Provide the [x, y] coordinate of the cell's center where the given text is located.  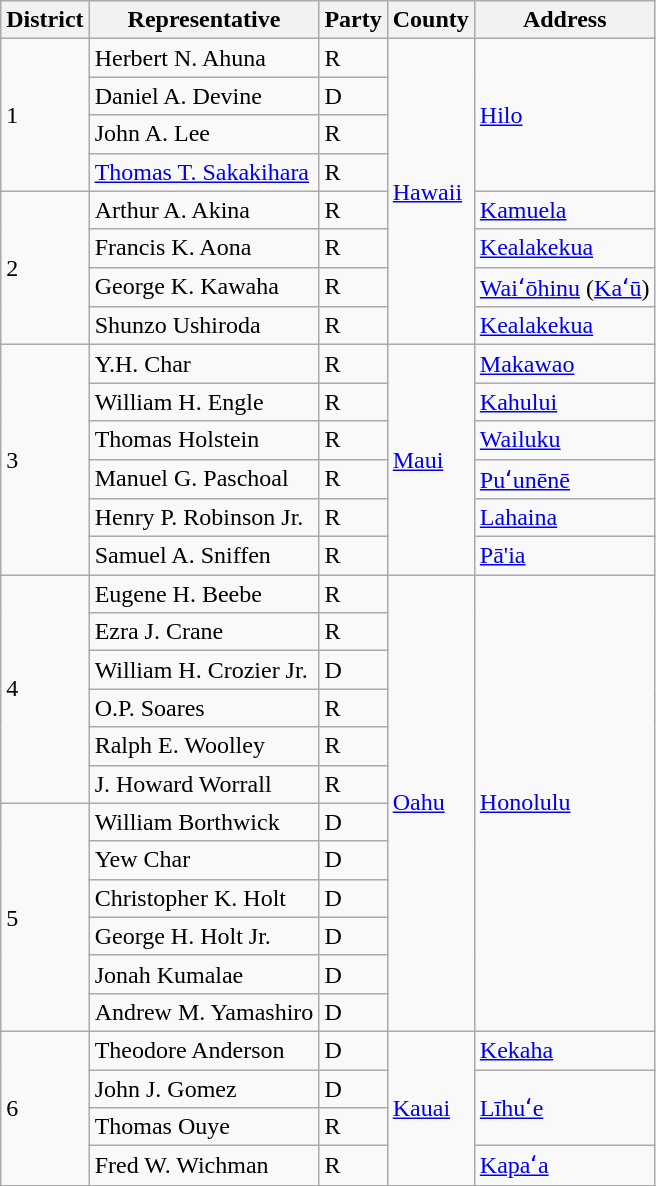
Jonah Kumalae [204, 974]
District [45, 20]
J. Howard Worrall [204, 784]
Thomas Ouye [204, 1127]
Samuel A. Sniffen [204, 556]
Manuel G. Paschoal [204, 479]
Ezra J. Crane [204, 632]
John A. Lee [204, 134]
Kapaʻa [564, 1166]
Makawao [564, 364]
Herbert N. Ahuna [204, 58]
Honolulu [564, 804]
4 [45, 689]
Kamuela [564, 210]
Thomas T. Sakakihara [204, 172]
Kahului [564, 402]
County [430, 20]
Maui [430, 460]
Arthur A. Akina [204, 210]
Y.H. Char [204, 364]
Hawaii [430, 192]
Francis K. Aona [204, 248]
George K. Kawaha [204, 287]
Eugene H. Beebe [204, 594]
Yew Char [204, 860]
Thomas Holstein [204, 440]
William H. Engle [204, 402]
Hilo [564, 115]
William H. Crozier Jr. [204, 670]
Oahu [430, 804]
Christopher K. Holt [204, 898]
3 [45, 460]
Henry P. Robinson Jr. [204, 518]
William Borthwick [204, 822]
Andrew M. Yamashiro [204, 1012]
George H. Holt Jr. [204, 936]
Līhuʻe [564, 1108]
Ralph E. Woolley [204, 746]
Daniel A. Devine [204, 96]
O.P. Soares [204, 708]
Fred W. Wichman [204, 1166]
Kekaha [564, 1050]
Party [353, 20]
Pā'ia [564, 556]
Address [564, 20]
Theodore Anderson [204, 1050]
5 [45, 917]
Puʻunēnē [564, 479]
Representative [204, 20]
1 [45, 115]
2 [45, 268]
Waiʻōhinu (Kaʻū) [564, 287]
Wailuku [564, 440]
John J. Gomez [204, 1089]
Lahaina [564, 518]
Kauai [430, 1108]
Shunzo Ushiroda [204, 326]
6 [45, 1108]
